Locate the cell with the specified text and output its (x, y) center coordinate. 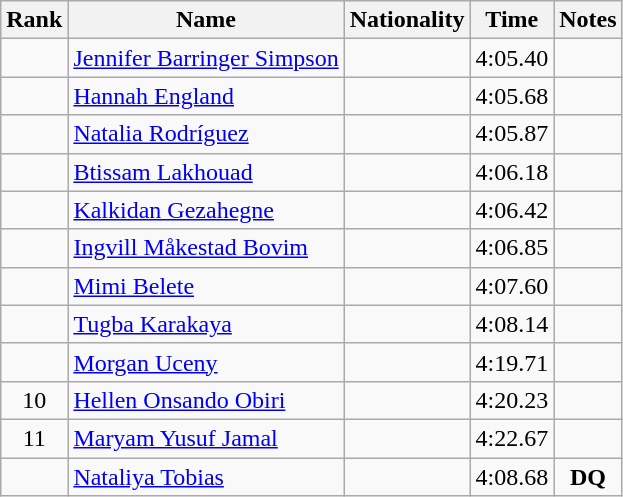
4:22.67 (512, 438)
Kalkidan Gezahegne (206, 210)
Name (206, 20)
Natalia Rodríguez (206, 134)
Hellen Onsando Obiri (206, 400)
Notes (588, 20)
Btissam Lakhouad (206, 172)
Jennifer Barringer Simpson (206, 58)
4:05.40 (512, 58)
DQ (588, 477)
4:06.18 (512, 172)
Ingvill Måkestad Bovim (206, 248)
10 (34, 400)
Mimi Belete (206, 286)
Rank (34, 20)
Tugba Karakaya (206, 324)
4:06.42 (512, 210)
4:20.23 (512, 400)
Nationality (407, 20)
4:19.71 (512, 362)
4:06.85 (512, 248)
Nataliya Tobias (206, 477)
Morgan Uceny (206, 362)
Maryam Yusuf Jamal (206, 438)
Time (512, 20)
4:08.68 (512, 477)
4:07.60 (512, 286)
4:05.68 (512, 96)
4:05.87 (512, 134)
Hannah England (206, 96)
11 (34, 438)
4:08.14 (512, 324)
